Detect which cell encompasses the target text, then output its [x, y] center coordinate. 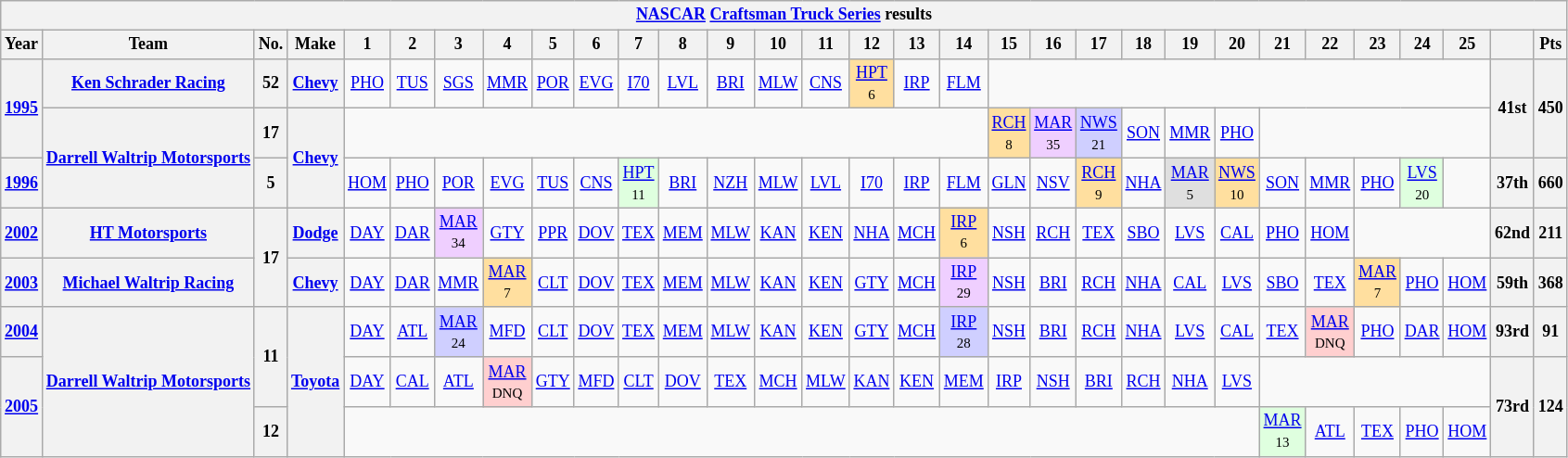
2002 [22, 233]
211 [1550, 233]
MAR5 [1191, 183]
LVS20 [1422, 183]
23 [1378, 45]
20 [1237, 45]
IRP28 [963, 332]
15 [1009, 45]
6 [596, 45]
2 [412, 45]
2005 [22, 406]
21 [1282, 45]
Dodge [315, 233]
41st [1513, 108]
14 [963, 45]
RCH8 [1009, 134]
1 [367, 45]
25 [1467, 45]
Year [22, 45]
660 [1550, 183]
8 [682, 45]
10 [777, 45]
NWS10 [1237, 183]
HPT11 [639, 183]
PPR [553, 233]
93rd [1513, 332]
GLN [1009, 183]
1995 [22, 108]
52 [271, 83]
1996 [22, 183]
7 [639, 45]
16 [1053, 45]
450 [1550, 108]
59th [1513, 283]
Team [148, 45]
IRP29 [963, 283]
Ken Schrader Racing [148, 83]
NZH [731, 183]
RCH9 [1100, 183]
HPT6 [872, 83]
Make [315, 45]
IRP6 [963, 233]
9 [731, 45]
No. [271, 45]
13 [917, 45]
19 [1191, 45]
4 [508, 45]
Pts [1550, 45]
3 [458, 45]
Michael Waltrip Racing [148, 283]
73rd [1513, 406]
NASCAR Craftsman Truck Series results [784, 15]
37th [1513, 183]
368 [1550, 283]
SGS [458, 83]
MAR34 [458, 233]
62nd [1513, 233]
MAR24 [458, 332]
2004 [22, 332]
124 [1550, 406]
HT Motorsports [148, 233]
91 [1550, 332]
Toyota [315, 382]
NSV [1053, 183]
22 [1330, 45]
NWS21 [1100, 134]
MAR13 [1282, 432]
2003 [22, 283]
24 [1422, 45]
MAR35 [1053, 134]
18 [1143, 45]
